Detect which cell encompasses the target text, then output its (X, Y) center coordinate. 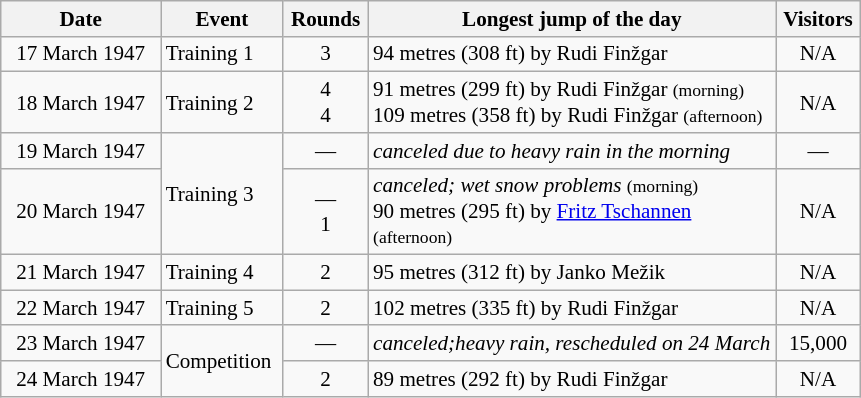
Training 2 (222, 102)
17 March 1947 (81, 54)
102 metres (335 ft) by Rudi Finžgar (572, 308)
89 metres (292 ft) by Rudi Finžgar (572, 378)
—1 (326, 211)
19 March 1947 (81, 150)
canceled; wet snow problems (morning)90 metres (295 ft) by Fritz Tschannen (afternoon) (572, 211)
20 March 1947 (81, 211)
Training 1 (222, 54)
Competition (222, 360)
Longest jump of the day (572, 18)
Training 4 (222, 272)
44 (326, 102)
Date (81, 18)
23 March 1947 (81, 342)
canceled due to heavy rain in the morning (572, 150)
24 March 1947 (81, 378)
18 March 1947 (81, 102)
Event (222, 18)
22 March 1947 (81, 308)
94 metres (308 ft) by Rudi Finžgar (572, 54)
95 metres (312 ft) by Janko Mežik (572, 272)
3 (326, 54)
canceled;heavy rain, rescheduled on 24 March (572, 342)
Visitors (818, 18)
15,000 (818, 342)
Training 5 (222, 308)
21 March 1947 (81, 272)
Training 3 (222, 194)
91 metres (299 ft) by Rudi Finžgar (morning)109 metres (358 ft) by Rudi Finžgar (afternoon) (572, 102)
Rounds (326, 18)
